Return the [x, y] coordinate for the center point of the cell that contains the specified text.  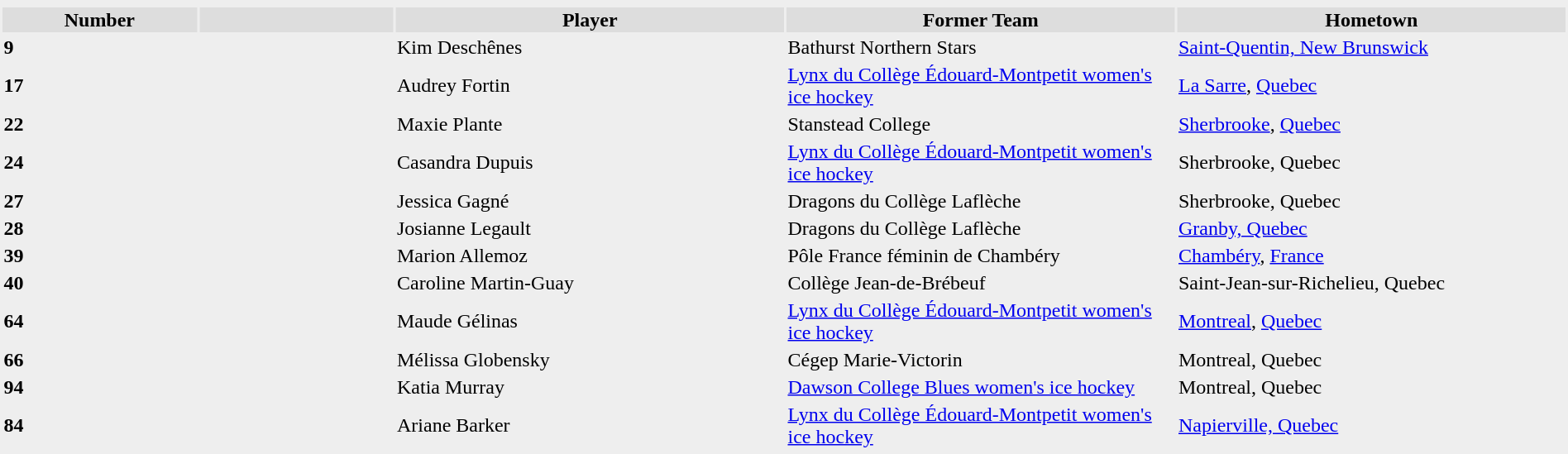
Chambéry, France [1372, 256]
Cégep Marie-Victorin [981, 360]
Hometown [1372, 20]
Maxie Plante [590, 124]
Mélissa Globensky [590, 360]
Kim Deschênes [590, 47]
Casandra Dupuis [590, 162]
Bathurst Northern Stars [981, 47]
28 [99, 228]
Player [590, 20]
Jessica Gagné [590, 201]
24 [99, 162]
Maude Gélinas [590, 321]
40 [99, 283]
Dawson College Blues women's ice hockey [981, 387]
Former Team [981, 20]
22 [99, 124]
64 [99, 321]
17 [99, 86]
Katia Murray [590, 387]
9 [99, 47]
Saint-Jean-sur-Richelieu, Quebec [1372, 283]
Marion Allemoz [590, 256]
Collège Jean-de-Brébeuf [981, 283]
Granby, Quebec [1372, 228]
Josianne Legault [590, 228]
Napierville, Quebec [1372, 425]
Stanstead College [981, 124]
27 [99, 201]
Ariane Barker [590, 425]
66 [99, 360]
Caroline Martin-Guay [590, 283]
Audrey Fortin [590, 86]
Number [99, 20]
Saint-Quentin, New Brunswick [1372, 47]
39 [99, 256]
La Sarre, Quebec [1372, 86]
94 [99, 387]
Pôle France féminin de Chambéry [981, 256]
84 [99, 425]
